Return [x, y] of the center of cell containing provided text 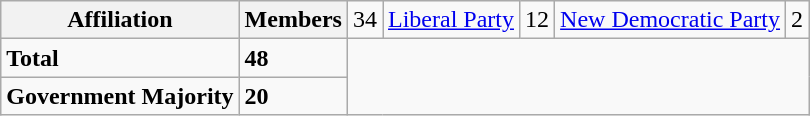
34 [364, 20]
Liberal Party [450, 20]
Government Majority [120, 96]
2 [798, 20]
Members [293, 20]
12 [538, 20]
New Democratic Party [670, 20]
Affiliation [120, 20]
48 [293, 58]
20 [293, 96]
Total [120, 58]
